Find where the given text appears and provide that cell's center as (X, Y) coordinate. 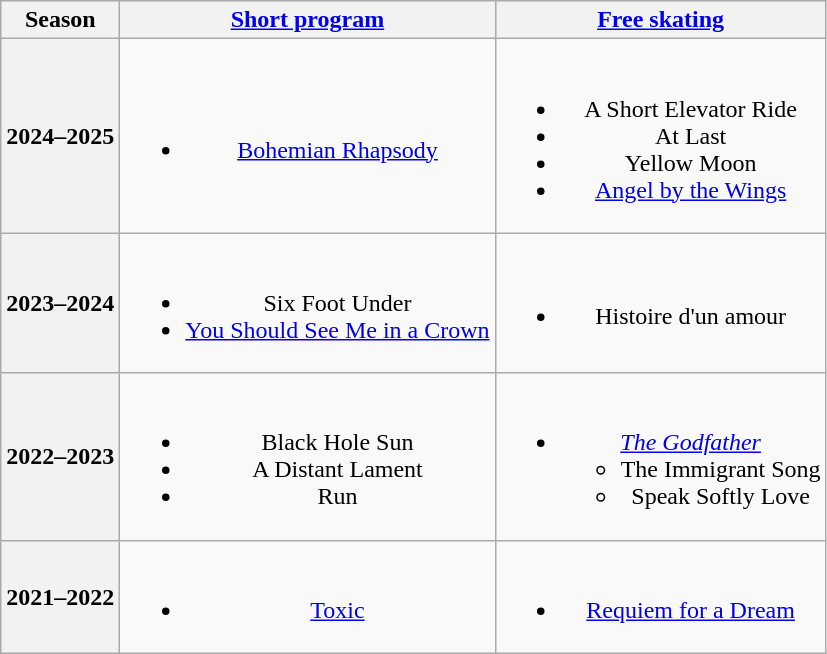
2024–2025 (60, 136)
2023–2024 (60, 303)
Season (60, 20)
The GodfatherThe Immigrant SongSpeak Softly Love (660, 456)
Short program (308, 20)
A Short Elevator RideAt LastYellow MoonAngel by the Wings (660, 136)
2022–2023 (60, 456)
2021–2022 (60, 596)
Bohemian Rhapsody (308, 136)
Histoire d'un amour (660, 303)
Toxic (308, 596)
Six Foot Under You Should See Me in a Crown (308, 303)
Free skating (660, 20)
Requiem for a Dream (660, 596)
Black Hole Sun A Distant Lament Run (308, 456)
